Find where the given text appears and provide that cell's center as [X, Y] coordinate. 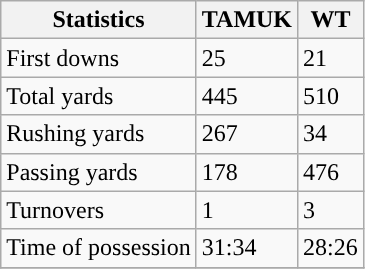
510 [331, 96]
3 [331, 210]
34 [331, 134]
28:26 [331, 248]
Total yards [99, 96]
TAMUK [246, 20]
First downs [99, 58]
476 [331, 172]
178 [246, 172]
445 [246, 96]
Statistics [99, 20]
Time of possession [99, 248]
Passing yards [99, 172]
31:34 [246, 248]
267 [246, 134]
Turnovers [99, 210]
Rushing yards [99, 134]
21 [331, 58]
1 [246, 210]
25 [246, 58]
WT [331, 20]
